For the text-containing cell, return its midpoint in (X, Y) coordinate format. 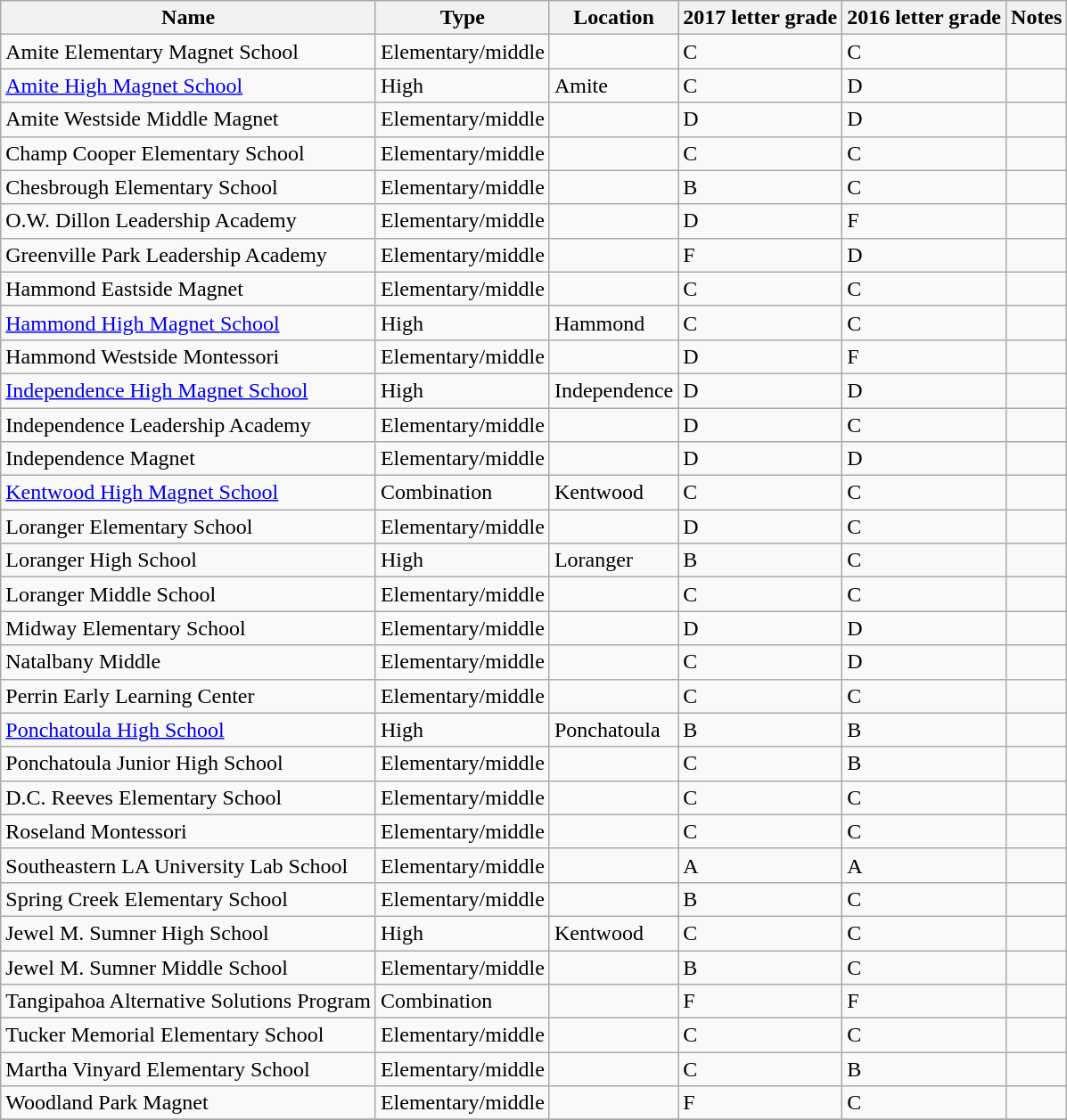
Independence (613, 390)
Roseland Montessori (189, 831)
Ponchatoula High School (189, 730)
Amite (613, 86)
Ponchatoula Junior High School (189, 764)
Independence Leadership Academy (189, 425)
Midway Elementary School (189, 628)
Greenville Park Leadership Academy (189, 255)
Woodland Park Magnet (189, 1103)
Hammond Westside Montessori (189, 356)
D.C. Reeves Elementary School (189, 797)
Type (462, 18)
Amite Westside Middle Magnet (189, 119)
Hammond (613, 323)
Ponchatoula (613, 730)
Hammond Eastside Magnet (189, 289)
Loranger High School (189, 560)
Independence High Magnet School (189, 390)
2016 letter grade (924, 18)
Independence Magnet (189, 459)
Name (189, 18)
Loranger Middle School (189, 594)
Champ Cooper Elementary School (189, 153)
Amite Elementary Magnet School (189, 52)
Southeastern LA University Lab School (189, 865)
Location (613, 18)
Natalbany Middle (189, 662)
Spring Creek Elementary School (189, 899)
Loranger (613, 560)
Notes (1037, 18)
O.W. Dillon Leadership Academy (189, 221)
Tangipahoa Alternative Solutions Program (189, 1001)
Martha Vinyard Elementary School (189, 1069)
Hammond High Magnet School (189, 323)
Perrin Early Learning Center (189, 696)
Kentwood High Magnet School (189, 493)
Loranger Elementary School (189, 527)
Chesbrough Elementary School (189, 187)
Amite High Magnet School (189, 86)
Jewel M. Sumner Middle School (189, 967)
Tucker Memorial Elementary School (189, 1035)
Jewel M. Sumner High School (189, 933)
2017 letter grade (760, 18)
